Detect which cell encompasses the target text, then output its (X, Y) center coordinate. 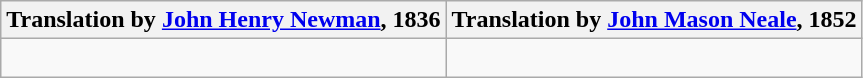
Translation by John Henry Newman, 1836 (224, 20)
Translation by John Mason Neale, 1852 (654, 20)
